Identify which cell holds the provided text, then report its [X, Y] central coordinate. 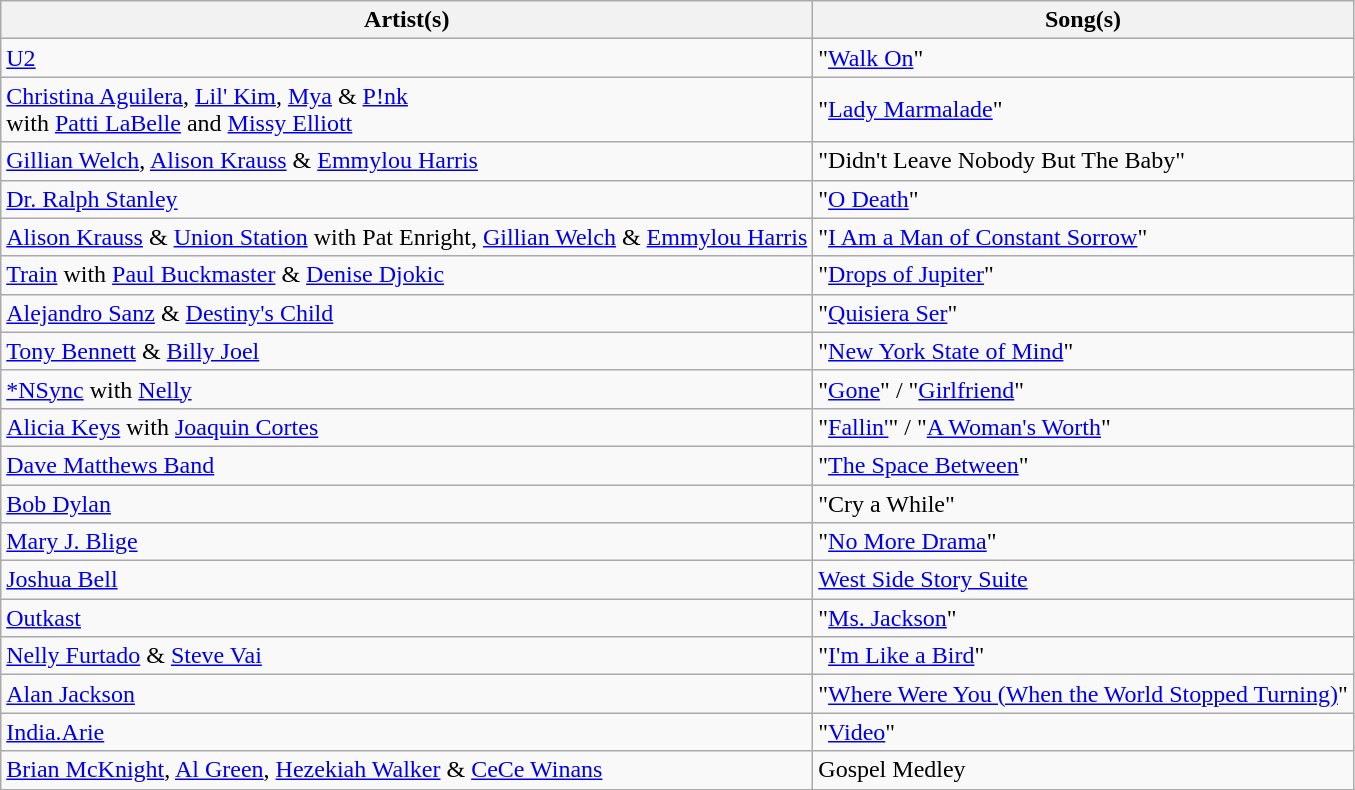
Outkast [407, 618]
Mary J. Blige [407, 542]
U2 [407, 58]
Bob Dylan [407, 503]
Dr. Ralph Stanley [407, 199]
"I'm Like a Bird" [1084, 656]
"Video" [1084, 732]
Alicia Keys with Joaquin Cortes [407, 427]
"Drops of Jupiter" [1084, 275]
West Side Story Suite [1084, 580]
Gospel Medley [1084, 770]
"Where Were You (When the World Stopped Turning)" [1084, 694]
"Quisiera Ser" [1084, 313]
"Didn't Leave Nobody But The Baby" [1084, 161]
"The Space Between" [1084, 465]
Brian McKnight, Al Green, Hezekiah Walker & CeCe Winans [407, 770]
Nelly Furtado & Steve Vai [407, 656]
"Gone" / "Girlfriend" [1084, 389]
Train with Paul Buckmaster & Denise Djokic [407, 275]
India.Arie [407, 732]
"Fallin'" / "A Woman's Worth" [1084, 427]
"O Death" [1084, 199]
Song(s) [1084, 20]
*NSync with Nelly [407, 389]
"New York State of Mind" [1084, 351]
"Ms. Jackson" [1084, 618]
Tony Bennett & Billy Joel [407, 351]
Alan Jackson [407, 694]
"No More Drama" [1084, 542]
Dave Matthews Band [407, 465]
"Cry a While" [1084, 503]
Alejandro Sanz & Destiny's Child [407, 313]
Alison Krauss & Union Station with Pat Enright, Gillian Welch & Emmylou Harris [407, 237]
Joshua Bell [407, 580]
Gillian Welch, Alison Krauss & Emmylou Harris [407, 161]
"Lady Marmalade" [1084, 110]
"Walk On" [1084, 58]
Artist(s) [407, 20]
Christina Aguilera, Lil' Kim, Mya & P!nk with Patti LaBelle and Missy Elliott [407, 110]
"I Am a Man of Constant Sorrow" [1084, 237]
